For the text-containing cell, return its midpoint in [X, Y] coordinate format. 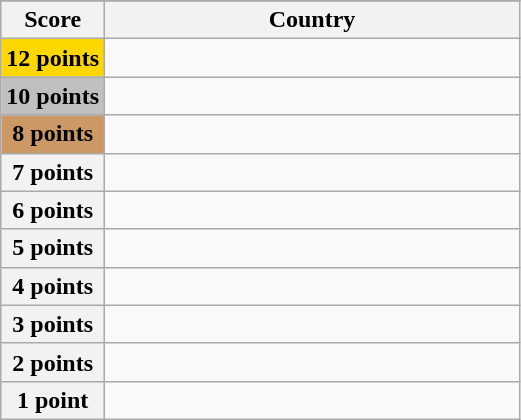
Score [53, 20]
5 points [53, 248]
6 points [53, 210]
8 points [53, 134]
2 points [53, 362]
4 points [53, 286]
3 points [53, 324]
1 point [53, 400]
7 points [53, 172]
10 points [53, 96]
12 points [53, 58]
Country [312, 20]
